Pinpoint the cell where the given text exists, returning its [X, Y] midpoint coordinate. 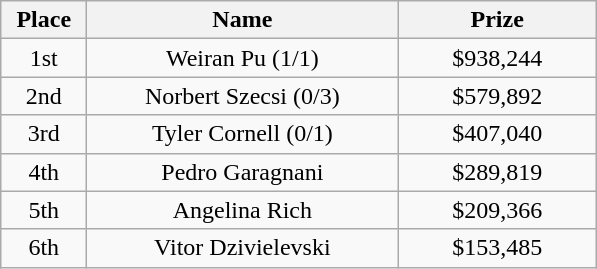
Weiran Pu (1/1) [242, 58]
3rd [44, 134]
$938,244 [498, 58]
$407,040 [498, 134]
Prize [498, 20]
Name [242, 20]
Tyler Cornell (0/1) [242, 134]
2nd [44, 96]
1st [44, 58]
Place [44, 20]
6th [44, 248]
Norbert Szecsi (0/3) [242, 96]
$209,366 [498, 210]
Angelina Rich [242, 210]
4th [44, 172]
$153,485 [498, 248]
$579,892 [498, 96]
$289,819 [498, 172]
5th [44, 210]
Vitor Dzivielevski [242, 248]
Pedro Garagnani [242, 172]
